Find where the given text appears and provide that cell's center as [x, y] coordinate. 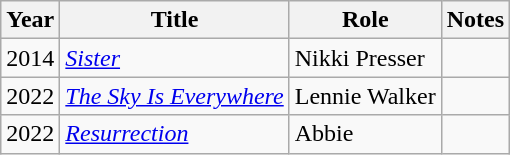
Abbie [365, 134]
Sister [174, 58]
The Sky Is Everywhere [174, 96]
Role [365, 20]
Year [30, 20]
Resurrection [174, 134]
Title [174, 20]
Lennie Walker [365, 96]
Notes [475, 20]
2014 [30, 58]
Nikki Presser [365, 58]
